Extract the [x, y] coordinate from the center of the cell holding the provided text.  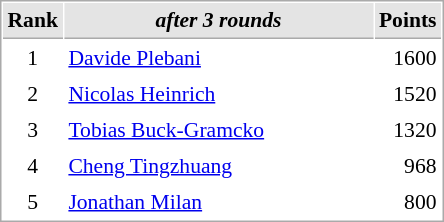
Davide Plebani [218, 57]
968 [408, 165]
3 [32, 129]
Cheng Tingzhuang [218, 165]
5 [32, 201]
800 [408, 201]
4 [32, 165]
1600 [408, 57]
1 [32, 57]
Jonathan Milan [218, 201]
1520 [408, 93]
Tobias Buck-Gramcko [218, 129]
2 [32, 93]
after 3 rounds [218, 21]
Rank [32, 21]
Points [408, 21]
Nicolas Heinrich [218, 93]
1320 [408, 129]
